Capture the cell that displays the provided text and extract its [X, Y] central coordinate. 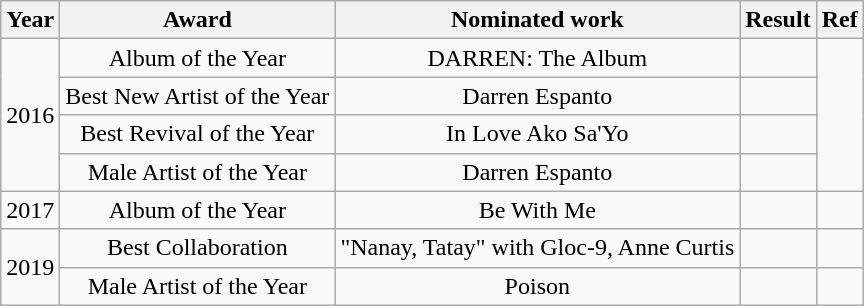
"Nanay, Tatay" with Gloc-9, Anne Curtis [538, 248]
Poison [538, 286]
Best Collaboration [198, 248]
Result [778, 20]
Award [198, 20]
Be With Me [538, 210]
Nominated work [538, 20]
2019 [30, 267]
Best New Artist of the Year [198, 96]
Year [30, 20]
DARREN: The Album [538, 58]
Best Revival of the Year [198, 134]
Ref [840, 20]
In Love Ako Sa'Yo [538, 134]
2016 [30, 115]
2017 [30, 210]
